Scan for the cell matching the given text and deliver its (X, Y) coordinate at center. 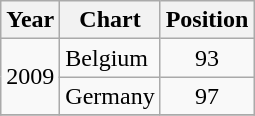
Germany (110, 96)
Year (30, 20)
Chart (110, 20)
Belgium (110, 58)
93 (207, 58)
Position (207, 20)
2009 (30, 77)
97 (207, 96)
